Provide the [X, Y] coordinate of the cell's center where the given text is located.  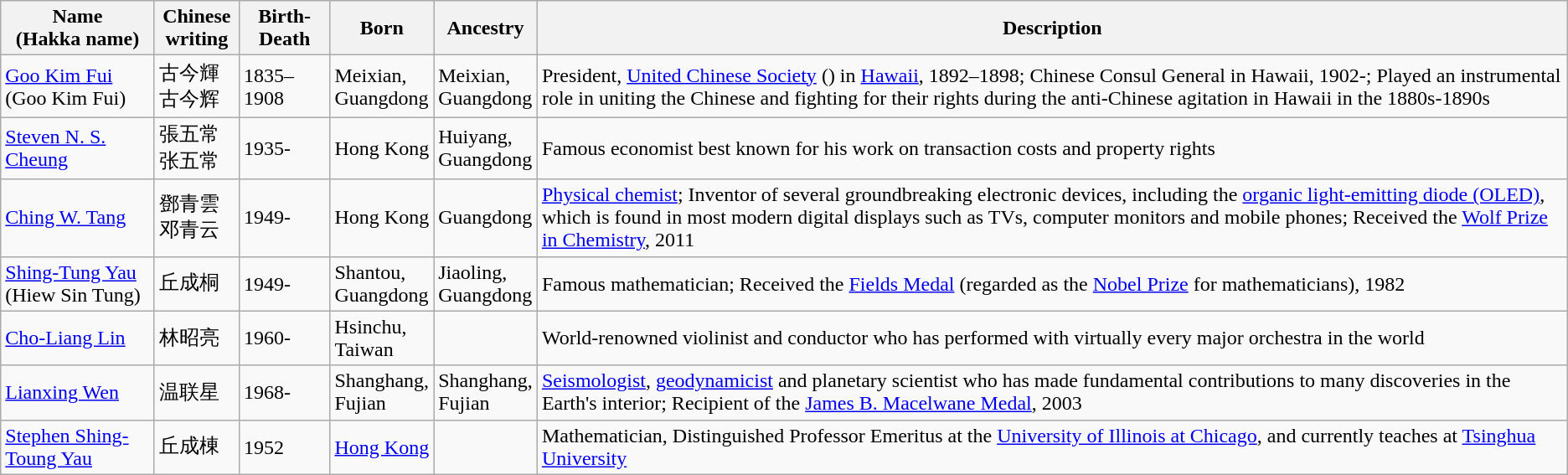
丘成桐 [196, 283]
1960- [285, 338]
Cho-Liang Lin [78, 338]
Born [382, 28]
Shantou, Guangdong [382, 283]
Hsinchu, Taiwan [382, 338]
Name(Hakka name) [78, 28]
1835–1908 [285, 86]
1935- [285, 148]
Goo Kim Fui(Goo Kim Fui) [78, 86]
Famous economist best known for his work on transaction costs and property rights [1052, 148]
林昭亮 [196, 338]
鄧青雲邓青云 [196, 218]
Guangdong [486, 218]
World-renowned violinist and conductor who has performed with virtually every major orchestra in the world [1052, 338]
Shing-Tung Yau(Hiew Sin Tung) [78, 283]
Famous mathematician; Received the Fields Medal (regarded as the Nobel Prize for mathematicians), 1982 [1052, 283]
1968- [285, 392]
Lianxing Wen [78, 392]
Steven N. S. Cheung [78, 148]
1952 [285, 447]
Chinese writing [196, 28]
Description [1052, 28]
温联星 [196, 392]
Mathematician, Distinguished Professor Emeritus at the University of Illinois at Chicago, and currently teaches at Tsinghua University [1052, 447]
丘成棟 [196, 447]
Ancestry [486, 28]
Jiaoling, Guangdong [486, 283]
張五常张五常 [196, 148]
Birth-Death [285, 28]
Huiyang, Guangdong [486, 148]
Ching W. Tang [78, 218]
Stephen Shing-Toung Yau [78, 447]
古今輝古今辉 [196, 86]
